Determine the (x, y) coordinate at the center of the cell enclosing the given text.  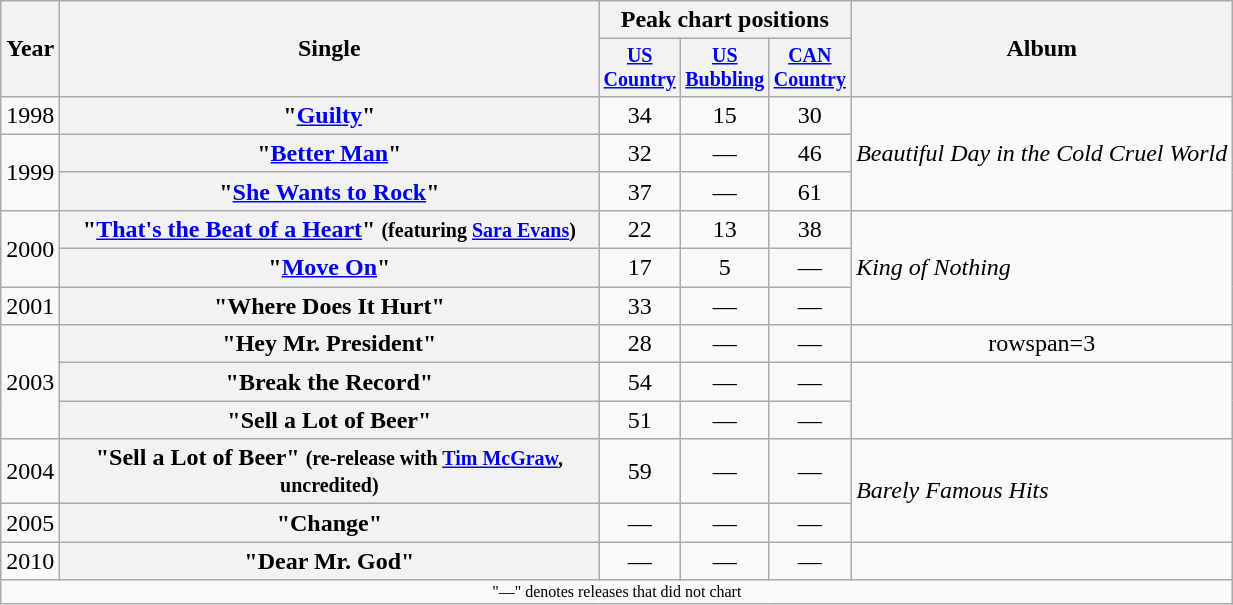
"Sell a Lot of Beer" (330, 420)
2000 (30, 248)
Album (1042, 49)
2003 (30, 382)
61 (810, 191)
"Guilty" (330, 115)
"Change" (330, 523)
"She Wants to Rock" (330, 191)
33 (640, 306)
"Where Does It Hurt" (330, 306)
"Better Man" (330, 153)
"Dear Mr. God" (330, 561)
28 (640, 344)
Year (30, 49)
"Break the Record" (330, 382)
"Move On" (330, 268)
Beautiful Day in the Cold Cruel World (1042, 153)
"That's the Beat of a Heart" (featuring Sara Evans) (330, 229)
2001 (30, 306)
US Bubbling (725, 68)
5 (725, 268)
"Sell a Lot of Beer" (re-release with Tim McGraw, uncredited) (330, 472)
59 (640, 472)
2010 (30, 561)
CAN Country (810, 68)
34 (640, 115)
2005 (30, 523)
Peak chart positions (725, 20)
30 (810, 115)
13 (725, 229)
"—" denotes releases that did not chart (617, 592)
54 (640, 382)
15 (725, 115)
US Country (640, 68)
17 (640, 268)
38 (810, 229)
2004 (30, 472)
King of Nothing (1042, 267)
"Hey Mr. President" (330, 344)
51 (640, 420)
37 (640, 191)
22 (640, 229)
rowspan=3 (1042, 344)
46 (810, 153)
1999 (30, 172)
1998 (30, 115)
Single (330, 49)
Barely Famous Hits (1042, 490)
32 (640, 153)
